Detect which cell encompasses the target text, then output its [X, Y] center coordinate. 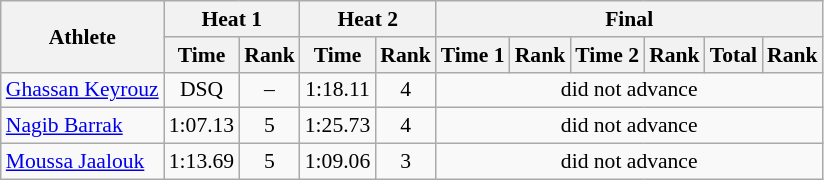
Ghassan Keyrouz [82, 90]
1:07.13 [202, 126]
3 [406, 162]
1:09.06 [338, 162]
– [270, 90]
Heat 2 [368, 19]
1:18.11 [338, 90]
Heat 1 [232, 19]
Final [630, 19]
Moussa Jaalouk [82, 162]
1:13.69 [202, 162]
Athlete [82, 36]
1:25.73 [338, 126]
Total [734, 55]
Time 2 [607, 55]
Nagib Barrak [82, 126]
Time 1 [473, 55]
DSQ [202, 90]
